From the cell containing the given text, extract its center point as (x, y) coordinate. 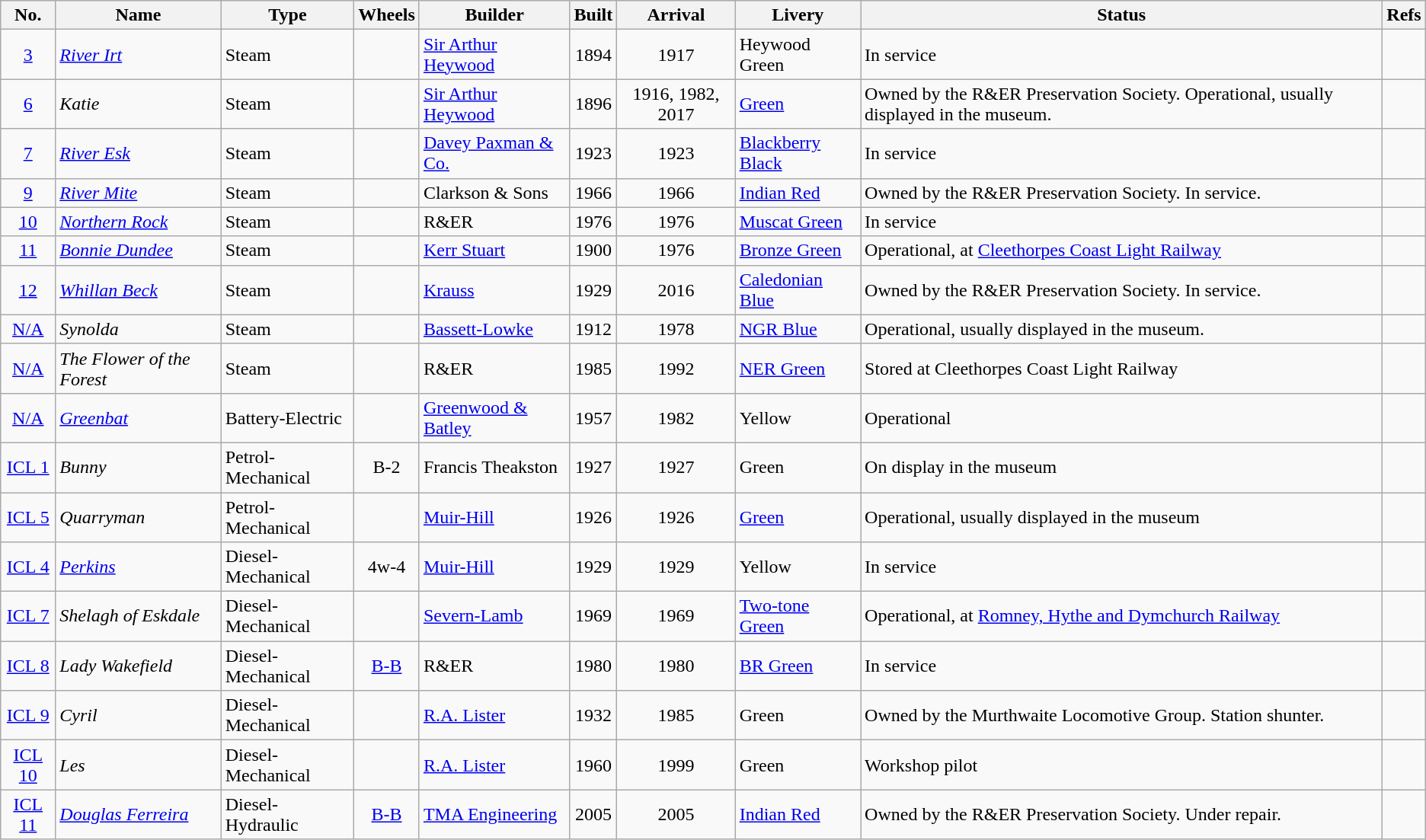
ICL 11 (28, 815)
Owned by the R&ER Preservation Society. Operational, usually displayed in the museum. (1121, 104)
Diesel-Hydraulic (287, 815)
Wheels (387, 15)
Refs (1404, 15)
Les (139, 765)
11 (28, 251)
9 (28, 193)
1894 (593, 55)
2016 (676, 289)
Name (139, 15)
ICL 5 (28, 516)
Bonnie Dundee (139, 251)
Operational (1121, 417)
Two-tone Green (798, 617)
River Mite (139, 193)
NGR Blue (798, 329)
1992 (676, 369)
1957 (593, 417)
Status (1121, 15)
7 (28, 154)
Cyril (139, 716)
Greenwood & Batley (494, 417)
Francis Theakston (494, 468)
3 (28, 55)
ICL 8 (28, 666)
1978 (676, 329)
B-2 (387, 468)
BR Green (798, 666)
TMA Engineering (494, 815)
Davey Paxman & Co. (494, 154)
Bunny (139, 468)
Muscat Green (798, 222)
Operational, usually displayed in the museum. (1121, 329)
ICL 7 (28, 617)
Arrival (676, 15)
Caledonian Blue (798, 289)
1916, 1982, 2017 (676, 104)
Operational, usually displayed in the museum (1121, 516)
Stored at Cleethorpes Coast Light Railway (1121, 369)
No. (28, 15)
Perkins (139, 567)
Operational, at Cleethorpes Coast Light Railway (1121, 251)
1960 (593, 765)
Synolda (139, 329)
ICL 10 (28, 765)
Built (593, 15)
Owned by the R&ER Preservation Society. Under repair. (1121, 815)
Type (287, 15)
Owned by the Murthwaite Locomotive Group. Station shunter. (1121, 716)
Shelagh of Eskdale (139, 617)
Bronze Green (798, 251)
1912 (593, 329)
On display in the museum (1121, 468)
Workshop pilot (1121, 765)
6 (28, 104)
Blackberry Black (798, 154)
ICL 1 (28, 468)
Battery-Electric (287, 417)
Krauss (494, 289)
Operational, at Romney, Hythe and Dymchurch Railway (1121, 617)
Builder (494, 15)
4w-4 (387, 567)
10 (28, 222)
1999 (676, 765)
Northern Rock (139, 222)
1932 (593, 716)
The Flower of the Forest (139, 369)
1982 (676, 417)
Heywood Green (798, 55)
1896 (593, 104)
ICL 4 (28, 567)
Quarryman (139, 516)
Clarkson & Sons (494, 193)
Douglas Ferreira (139, 815)
Livery (798, 15)
NER Green (798, 369)
River Irt (139, 55)
Greenbat (139, 417)
Katie (139, 104)
Whillan Beck (139, 289)
Severn-Lamb (494, 617)
12 (28, 289)
Bassett-Lowke (494, 329)
1917 (676, 55)
ICL 9 (28, 716)
Lady Wakefield (139, 666)
1900 (593, 251)
River Esk (139, 154)
Kerr Stuart (494, 251)
